Provide the [x, y] coordinate of the cell's center where the given text is located.  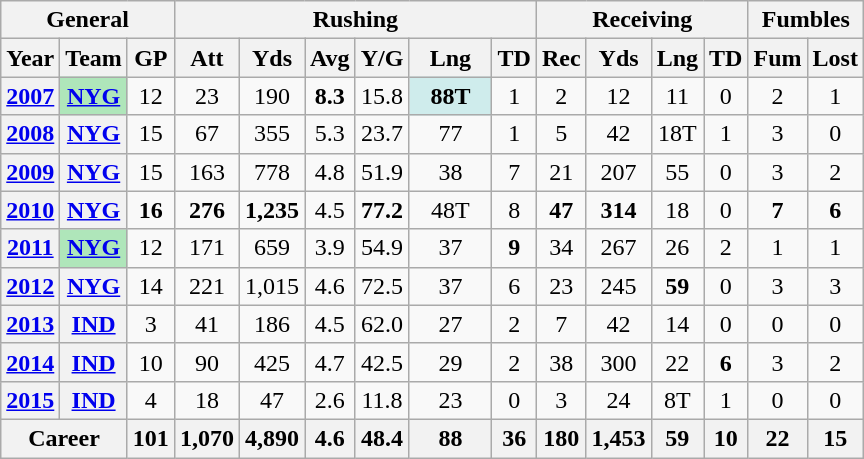
3.9 [330, 248]
4.8 [330, 172]
163 [206, 172]
51.9 [382, 172]
2010 [30, 210]
101 [150, 438]
2014 [30, 362]
276 [206, 210]
4 [150, 400]
778 [272, 172]
207 [618, 172]
88T [450, 96]
42.5 [382, 362]
5.3 [330, 134]
9 [514, 248]
8T [677, 400]
300 [618, 362]
Y/G [382, 58]
2013 [30, 324]
Career [64, 438]
355 [272, 134]
190 [272, 96]
180 [561, 438]
5 [561, 134]
26 [677, 248]
77.2 [382, 210]
1,015 [272, 286]
Fumbles [806, 20]
88 [450, 438]
34 [561, 248]
2008 [30, 134]
221 [206, 286]
425 [272, 362]
55 [677, 172]
29 [450, 362]
21 [561, 172]
2011 [30, 248]
62.0 [382, 324]
Fum [778, 58]
1,235 [272, 210]
Avg [330, 58]
90 [206, 362]
171 [206, 248]
18T [677, 134]
2009 [30, 172]
Rushing [355, 20]
Rec [561, 58]
67 [206, 134]
Receiving [642, 20]
659 [272, 248]
245 [618, 286]
4,890 [272, 438]
314 [618, 210]
8.3 [330, 96]
1,070 [206, 438]
72.5 [382, 286]
27 [450, 324]
General [88, 20]
GP [150, 58]
16 [150, 210]
2015 [30, 400]
2007 [30, 96]
Lost [835, 58]
11 [677, 96]
36 [514, 438]
54.9 [382, 248]
Att [206, 58]
2012 [30, 286]
1,453 [618, 438]
4.7 [330, 362]
48T [450, 210]
Year [30, 58]
77 [450, 134]
8 [514, 210]
41 [206, 324]
186 [272, 324]
267 [618, 248]
24 [618, 400]
11.8 [382, 400]
23.7 [382, 134]
15.8 [382, 96]
2.6 [330, 400]
48.4 [382, 438]
Team [94, 58]
